Provide the [X, Y] coordinate of the cell's center where the given text is located.  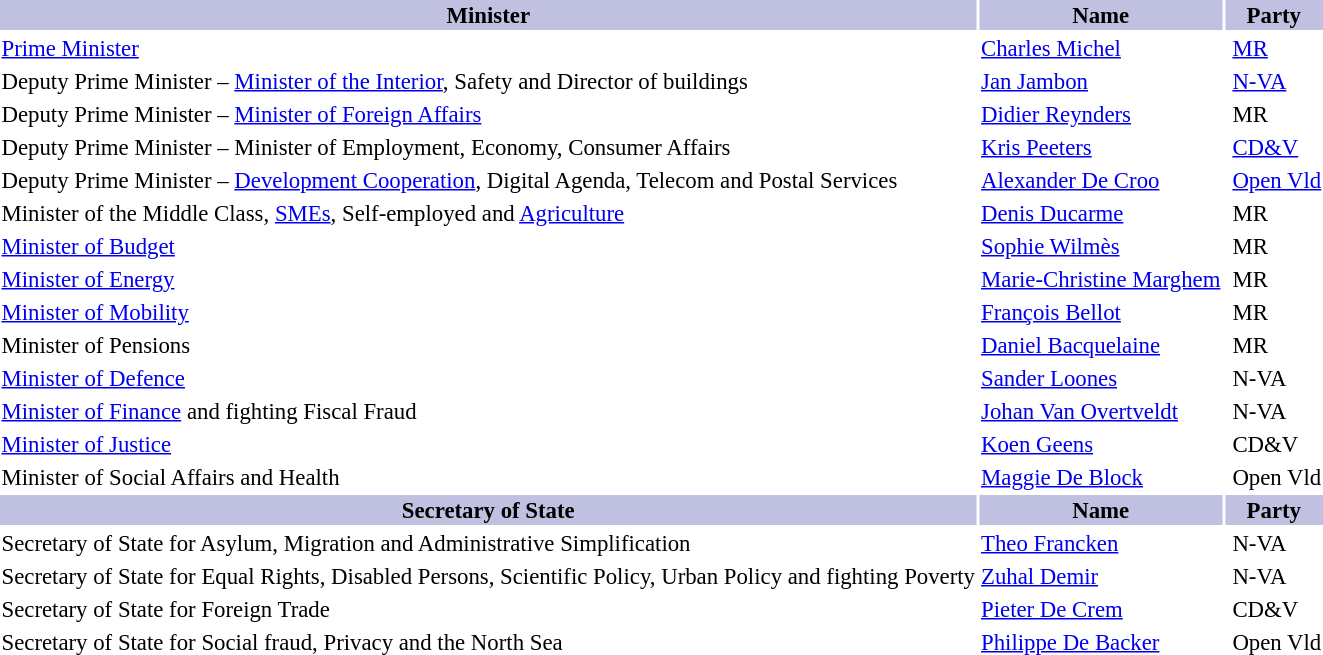
Minister of the Middle Class, SMEs, Self-employed and Agriculture [488, 213]
Zuhal Demir [1101, 576]
Theo Francken [1101, 543]
Koen Geens [1101, 444]
Denis Ducarme [1101, 213]
Marie-Christine Marghem [1101, 279]
Minister of Mobility [488, 312]
Secretary of State [488, 510]
Daniel Bacquelaine [1101, 345]
Minister of Pensions [488, 345]
Alexander De Croo [1101, 180]
Sophie Wilmès [1101, 246]
Minister [488, 15]
Minister of Justice [488, 444]
Prime Minister [488, 48]
Maggie De Block [1101, 477]
François Bellot [1101, 312]
Deputy Prime Minister – Development Cooperation, Digital Agenda, Telecom and Postal Services [488, 180]
Charles Michel [1101, 48]
Deputy Prime Minister – Minister of Employment, Economy, Consumer Affairs [488, 147]
Minister of Budget [488, 246]
Sander Loones [1101, 378]
Didier Reynders [1101, 114]
Johan Van Overtveldt [1101, 411]
Secretary of State for Equal Rights, Disabled Persons, Scientific Policy, Urban Policy and fighting Poverty [488, 576]
Minister of Defence [488, 378]
Deputy Prime Minister – Minister of the Interior, Safety and Director of buildings [488, 81]
Secretary of State for Asylum, Migration and Administrative Simplification [488, 543]
Minister of Finance and fighting Fiscal Fraud [488, 411]
Deputy Prime Minister – Minister of Foreign Affairs [488, 114]
Secretary of State for Foreign Trade [488, 609]
Kris Peeters [1101, 147]
Minister of Social Affairs and Health [488, 477]
Pieter De Crem [1101, 609]
Jan Jambon [1101, 81]
Minister of Energy [488, 279]
